Scan for the cell matching the given text and deliver its (x, y) coordinate at center. 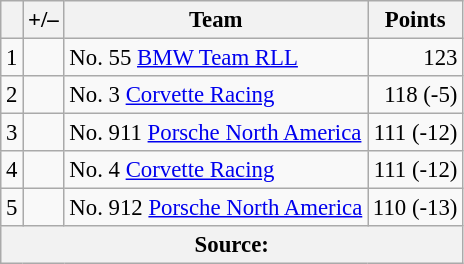
No. 912 Porsche North America (216, 208)
123 (416, 58)
110 (-13) (416, 208)
No. 911 Porsche North America (216, 133)
No. 3 Corvette Racing (216, 95)
Team (216, 20)
4 (12, 170)
Source: (232, 245)
+/– (44, 20)
No. 55 BMW Team RLL (216, 58)
3 (12, 133)
118 (-5) (416, 95)
5 (12, 208)
1 (12, 58)
Points (416, 20)
2 (12, 95)
No. 4 Corvette Racing (216, 170)
